Find where the given text appears and provide that cell's center as (X, Y) coordinate. 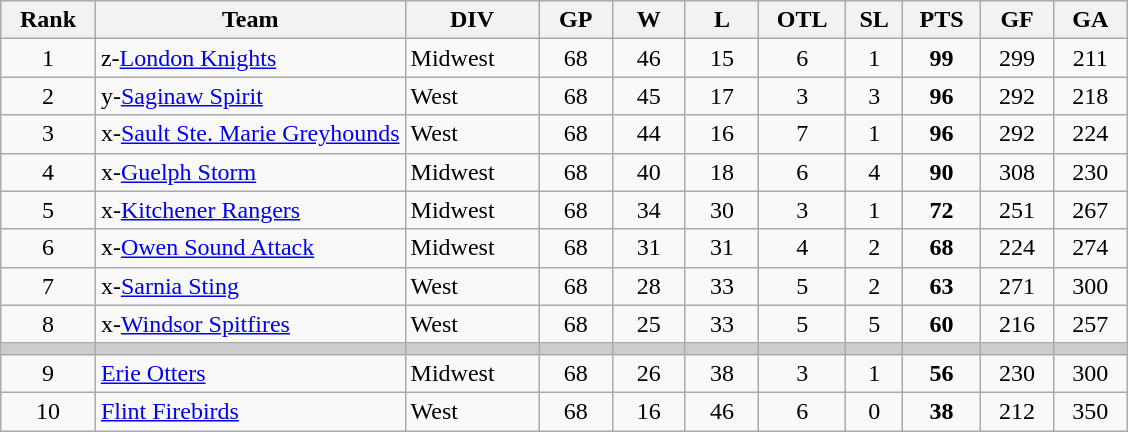
z-London Knights (250, 58)
SL (874, 20)
17 (722, 96)
40 (648, 172)
Flint Firebirds (250, 411)
25 (648, 324)
10 (48, 411)
251 (1016, 210)
60 (942, 324)
45 (648, 96)
308 (1016, 172)
0 (874, 411)
44 (648, 134)
8 (48, 324)
x-Kitchener Rangers (250, 210)
99 (942, 58)
L (722, 20)
Erie Otters (250, 373)
30 (722, 210)
x-Sarnia Sting (250, 286)
Team (250, 20)
W (648, 20)
26 (648, 373)
350 (1090, 411)
299 (1016, 58)
63 (942, 286)
x-Windsor Spitfires (250, 324)
y-Saginaw Spirit (250, 96)
90 (942, 172)
x-Owen Sound Attack (250, 248)
OTL (802, 20)
274 (1090, 248)
DIV (472, 20)
GF (1016, 20)
x-Guelph Storm (250, 172)
271 (1016, 286)
GP (576, 20)
267 (1090, 210)
212 (1016, 411)
257 (1090, 324)
72 (942, 210)
218 (1090, 96)
56 (942, 373)
Rank (48, 20)
216 (1016, 324)
28 (648, 286)
GA (1090, 20)
9 (48, 373)
15 (722, 58)
34 (648, 210)
211 (1090, 58)
PTS (942, 20)
18 (722, 172)
x-Sault Ste. Marie Greyhounds (250, 134)
